Return (X, Y) of the center of cell containing provided text 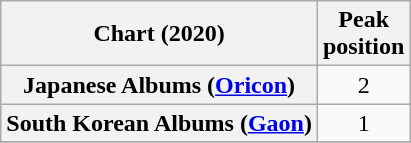
South Korean Albums (Gaon) (160, 123)
2 (363, 85)
Peakposition (363, 34)
1 (363, 123)
Chart (2020) (160, 34)
Japanese Albums (Oricon) (160, 85)
